Capture the cell that displays the provided text and extract its [X, Y] central coordinate. 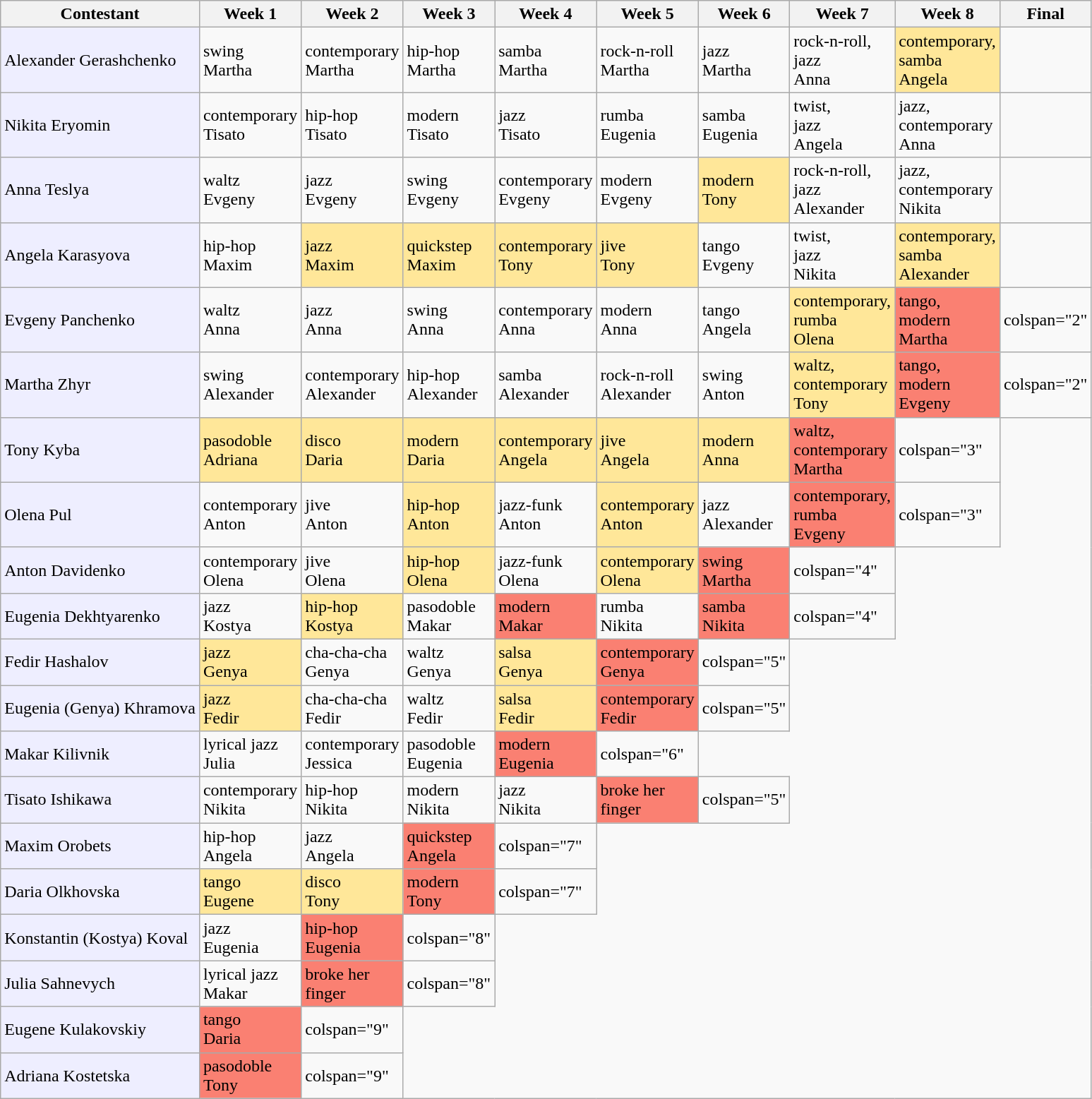
tango Angela [744, 320]
hip-hop Angela [250, 846]
Week 5 [647, 14]
colspan="6" [647, 754]
Anna Teslya [100, 190]
contemporary Angela [546, 450]
tango Eugene [250, 892]
Tony Kyba [100, 450]
jive Olena [352, 570]
rock-n-roll, jazz Anna [843, 60]
hip-hop Eugenia [352, 937]
Martha Zhyr [100, 385]
Week 6 [744, 14]
pasodoble Tony [250, 1076]
jazz Tisato [546, 125]
contemporary Tisato [250, 125]
samba Martha [546, 60]
quickstep Angela [449, 846]
waltz Anna [250, 320]
hip-hop Nikita [352, 800]
Angela Karasyova [100, 255]
hip-hop Maxim [250, 255]
modern Evgeny [647, 190]
hip-hop Olena [449, 570]
contemporary, samba Alexander [947, 255]
hip-hop Anton [449, 515]
rumba Nikita [647, 615]
Week 2 [352, 14]
Makar Kilivnik [100, 754]
jazz, contemporary Nikita [947, 190]
jazz, contemporary Anna [947, 125]
Anton Davidenko [100, 570]
Konstantin (Kostya) Koval [100, 937]
jazz Nikita [546, 800]
Week 8 [947, 14]
jazz-funk Olena [546, 570]
samba Eugenia [744, 125]
salsa Genya [546, 662]
contemporary Evgeny [546, 190]
contemporary Genya [647, 662]
cha-cha-cha Genya [352, 662]
Fedir Hashalov [100, 662]
pasodoble Makar [449, 615]
tango, modern Evgeny [947, 385]
Week 3 [449, 14]
rumba Eugenia [647, 125]
jazz Alexander [744, 515]
Olena Pul [100, 515]
samba Nikita [744, 615]
Julia Sahnevych [100, 984]
rock-n-roll Alexander [647, 385]
jazz Evgeny [352, 190]
jive Tony [647, 255]
jazz Martha [744, 60]
quickstep Maxim [449, 255]
twist, jazz Angela [843, 125]
samba Alexander [546, 385]
hip-hop Kostya [352, 615]
hip-hop Tisato [352, 125]
cha-cha-cha Fedir [352, 707]
swing Alexander [250, 385]
contemporary, samba Angela [947, 60]
contemporary Fedir [647, 707]
waltz Fedir [449, 707]
pasodoble Adriana [250, 450]
Eugene Kulakovskiy [100, 1029]
Eugenia (Genya) Khramova [100, 707]
modern Eugenia [546, 754]
jazz Genya [250, 662]
swing Anna [449, 320]
waltz, contemporary Martha [843, 450]
waltz Evgeny [250, 190]
Maxim Orobets [100, 846]
jazz Maxim [352, 255]
rock-n-roll, jazz Alexander [843, 190]
Adriana Kostetska [100, 1076]
jazz-funk Anton [546, 515]
Alexander Gerashchenko [100, 60]
contemporary Tony [546, 255]
tango Daria [250, 1029]
disco Daria [352, 450]
Week 7 [843, 14]
Nikita Eryomin [100, 125]
lyrical jazz Julia [250, 754]
jive Anton [352, 515]
waltz Genya [449, 662]
hip-hop Alexander [449, 385]
contemporary Martha [352, 60]
contemporary Alexander [352, 385]
rock-n-roll Martha [647, 60]
modern Makar [546, 615]
Week 1 [250, 14]
jazz Fedir [250, 707]
swing Anton [744, 385]
contemporary Jessica [352, 754]
swing Evgeny [449, 190]
tango, modern Martha [947, 320]
salsa Fedir [546, 707]
pasodoble Eugenia [449, 754]
Contestant [100, 14]
jazz Anna [352, 320]
jazz Kostya [250, 615]
jazz Eugenia [250, 937]
contemporary Anna [546, 320]
jazz Angela [352, 846]
contemporary, rumba Olena [843, 320]
contemporary, rumba Evgeny [843, 515]
Daria Olkhovska [100, 892]
Final [1045, 14]
disco Tony [352, 892]
Week 4 [546, 14]
Eugenia Dekhtyarenko [100, 615]
hip-hop Martha [449, 60]
Evgeny Panchenko [100, 320]
modern Nikita [449, 800]
modern Daria [449, 450]
lyrical jazz Makar [250, 984]
waltz, contemporary Tony [843, 385]
tango Evgeny [744, 255]
twist, jazz Nikita [843, 255]
Tisato Ishikawa [100, 800]
contemporary Nikita [250, 800]
modern Tisato [449, 125]
jive Angela [647, 450]
